Capture the cell that displays the provided text and extract its [X, Y] central coordinate. 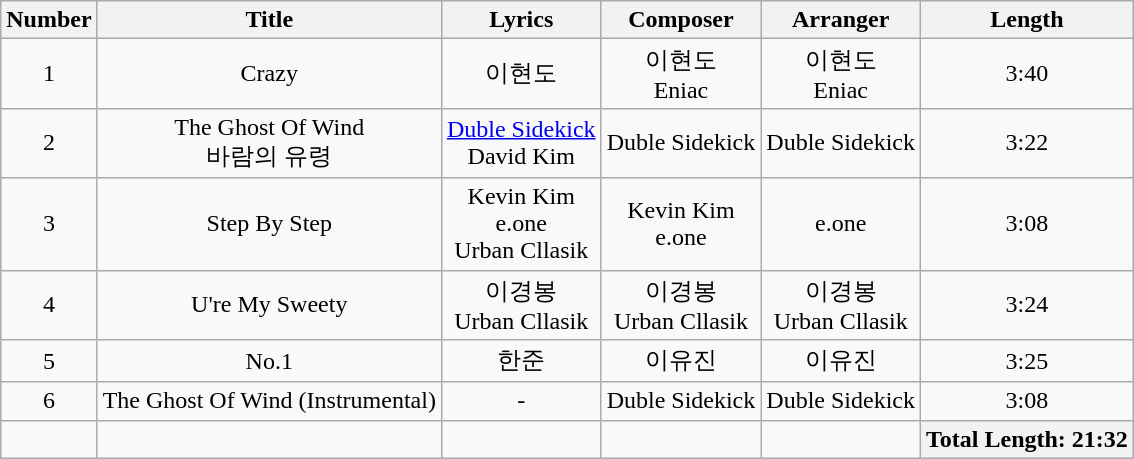
The Ghost Of Wind (Instrumental) [269, 401]
Duble SidekickDavid Kim [521, 143]
Total Length: 21:32 [1028, 439]
3:22 [1028, 143]
U're My Sweety [269, 305]
Step By Step [269, 224]
3:40 [1028, 74]
No.1 [269, 362]
2 [49, 143]
4 [49, 305]
Number [49, 20]
3:25 [1028, 362]
Crazy [269, 74]
Kevin Kime.oneUrban Cllasik [521, 224]
이현도 [521, 74]
The Ghost Of Wind바람의 유령 [269, 143]
Arranger [841, 20]
Lyrics [521, 20]
6 [49, 401]
한준 [521, 362]
Composer [681, 20]
1 [49, 74]
- [521, 401]
3:24 [1028, 305]
Kevin Kime.one [681, 224]
e.one [841, 224]
5 [49, 362]
Length [1028, 20]
3 [49, 224]
Title [269, 20]
